Pinpoint the cell where the given text exists, returning its [X, Y] midpoint coordinate. 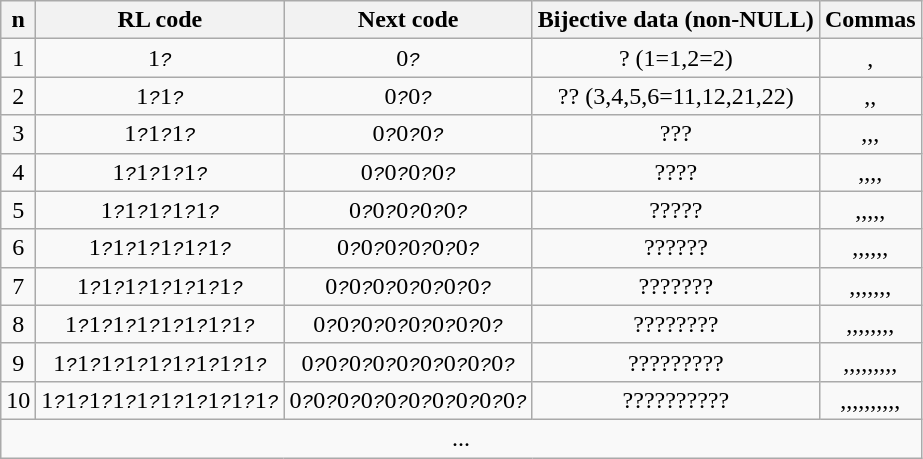
0?0?0?0?0?0? [408, 248]
???? [676, 172]
0?0?0?0?0?0?0?0?0?0? [408, 400]
,,,,,,,,, [870, 362]
7 [18, 286]
9 [18, 362]
0?0?0?0? [408, 172]
Bijective data (non-NULL) [676, 20]
0?0?0?0?0?0?0? [408, 286]
?? (3,4,5,6=11,12,21,22) [676, 96]
0? [408, 58]
?????????? [676, 400]
10 [18, 400]
8 [18, 324]
,,, [870, 134]
? (1=1,2=2) [676, 58]
4 [18, 172]
1?1?1?1?1?1?1? [160, 286]
2 [18, 96]
1?1?1?1?1?1? [160, 248]
6 [18, 248]
???????? [676, 324]
1?1? [160, 96]
0?0?0?0?0?0?0?0? [408, 324]
1? [160, 58]
??? [676, 134]
,,,,,, [870, 248]
... [461, 438]
1?1?1?1? [160, 172]
0?0?0? [408, 134]
RL code [160, 20]
?????? [676, 248]
Commas [870, 20]
5 [18, 210]
????? [676, 210]
??????? [676, 286]
1?1?1?1?1?1?1?1?1? [160, 362]
,,,, [870, 172]
, [870, 58]
,,,,,,,, [870, 324]
,,,,,,, [870, 286]
????????? [676, 362]
1 [18, 58]
0?0?0?0?0?0?0?0?0? [408, 362]
,, [870, 96]
1?1?1?1?1? [160, 210]
0?0?0?0?0? [408, 210]
0?0? [408, 96]
,,,,, [870, 210]
n [18, 20]
,,,,,,,,,, [870, 400]
1?1?1?1?1?1?1?1?1?1? [160, 400]
Next code [408, 20]
1?1?1? [160, 134]
1?1?1?1?1?1?1?1? [160, 324]
3 [18, 134]
